Search for the cell housing the specified text and yield its [x, y] center coordinate. 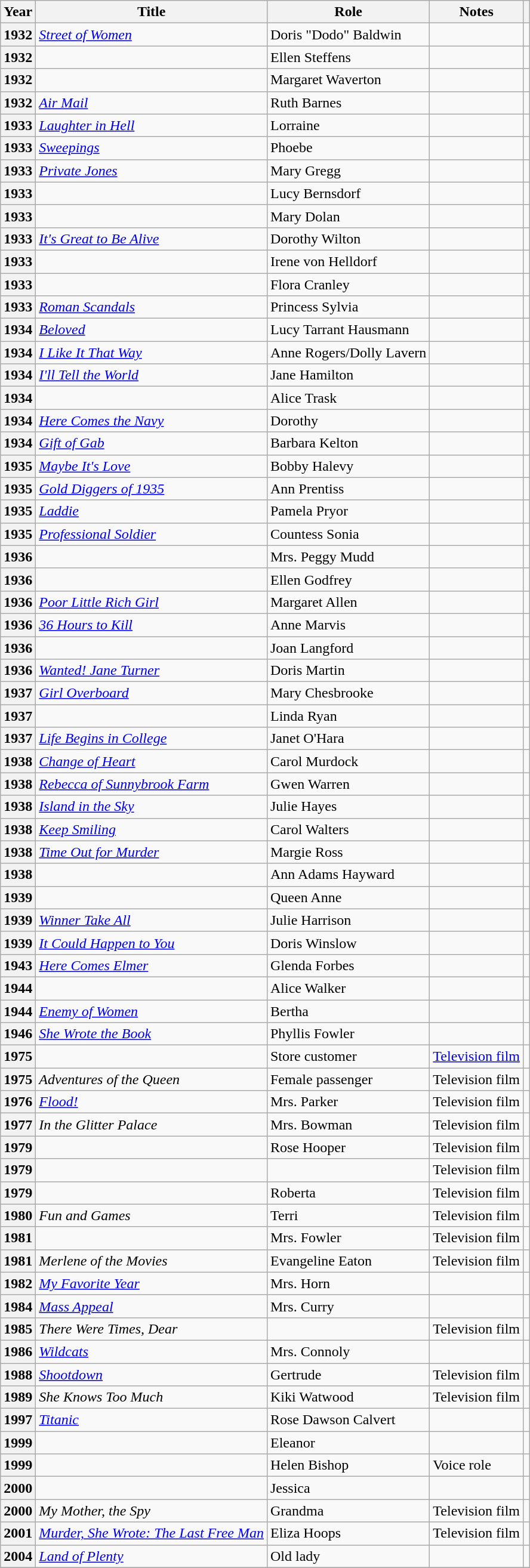
Role [348, 12]
I Like It That Way [152, 353]
Doris Martin [348, 671]
Ann Prentiss [348, 489]
Maybe It's Love [152, 466]
Princess Sylvia [348, 307]
Professional Soldier [152, 534]
Doris Winslow [348, 943]
Island in the Sky [152, 807]
1943 [18, 965]
Julie Hayes [348, 807]
1977 [18, 1125]
1982 [18, 1283]
My Favorite Year [152, 1283]
Rose Dawson Calvert [348, 1420]
Terri [348, 1215]
Joan Langford [348, 647]
Phoebe [348, 148]
Adventures of the Queen [152, 1079]
Air Mail [152, 103]
Margaret Waverton [348, 80]
Rebecca of Sunnybrook Farm [152, 784]
Gold Diggers of 1935 [152, 489]
1946 [18, 1034]
Margaret Allen [348, 602]
Queen Anne [348, 897]
Beloved [152, 330]
Time Out for Murder [152, 852]
Roman Scandals [152, 307]
Female passenger [348, 1079]
Pamela Pryor [348, 511]
Carol Murdock [348, 761]
1984 [18, 1306]
Lorraine [348, 125]
Jessica [348, 1488]
Countess Sonia [348, 534]
Carol Walters [348, 829]
Dorothy Wilton [348, 239]
Linda Ryan [348, 716]
Wildcats [152, 1351]
Winner Take All [152, 920]
1988 [18, 1374]
Mrs. Bowman [348, 1125]
Roberta [348, 1193]
Eliza Hoops [348, 1533]
Jane Hamilton [348, 375]
Rose Hooper [348, 1147]
Poor Little Rich Girl [152, 602]
Private Jones [152, 171]
Ellen Steffens [348, 57]
Here Comes Elmer [152, 965]
Helen Bishop [348, 1465]
Kiki Watwood [348, 1397]
Voice role [476, 1465]
Grandma [348, 1511]
Anne Rogers/Dolly Lavern [348, 353]
Girl Overboard [152, 693]
Gift of Gab [152, 443]
Alice Walker [348, 988]
I'll Tell the World [152, 375]
1986 [18, 1351]
1997 [18, 1420]
Glenda Forbes [348, 965]
She Knows Too Much [152, 1397]
1980 [18, 1215]
There Were Times, Dear [152, 1329]
Mary Gregg [348, 171]
Gwen Warren [348, 784]
Mrs. Fowler [348, 1238]
Wanted! Jane Turner [152, 671]
In the Glitter Palace [152, 1125]
Mrs. Connoly [348, 1351]
Irene von Helldorf [348, 261]
Julie Harrison [348, 920]
Mrs. Parker [348, 1102]
Street of Women [152, 35]
Notes [476, 12]
Margie Ross [348, 852]
Titanic [152, 1420]
It's Great to Be Alive [152, 239]
Eleanor [348, 1443]
Change of Heart [152, 761]
Anne Marvis [348, 625]
Keep Smiling [152, 829]
My Mother, the Spy [152, 1511]
Phyllis Fowler [348, 1034]
Alice Trask [348, 398]
Mass Appeal [152, 1306]
Murder, She Wrote: The Last Free Man [152, 1533]
Enemy of Women [152, 1011]
Fun and Games [152, 1215]
Doris "Dodo" Baldwin [348, 35]
Year [18, 12]
Gertrude [348, 1374]
2001 [18, 1533]
Ellen Godfrey [348, 579]
Mary Dolan [348, 216]
Janet O'Hara [348, 739]
Mrs. Horn [348, 1283]
36 Hours to Kill [152, 625]
Flood! [152, 1102]
Mrs. Curry [348, 1306]
Lucy Bernsdorf [348, 193]
1985 [18, 1329]
Dorothy [348, 421]
Bobby Halevy [348, 466]
Ann Adams Hayward [348, 875]
Merlene of the Movies [152, 1261]
Bertha [348, 1011]
Flora Cranley [348, 285]
Evangeline Eaton [348, 1261]
Sweepings [152, 148]
2004 [18, 1556]
Mrs. Peggy Mudd [348, 557]
Here Comes the Navy [152, 421]
Life Begins in College [152, 739]
Laddie [152, 511]
Title [152, 12]
1989 [18, 1397]
Land of Plenty [152, 1556]
She Wrote the Book [152, 1034]
Ruth Barnes [348, 103]
Laughter in Hell [152, 125]
Old lady [348, 1556]
It Could Happen to You [152, 943]
Mary Chesbrooke [348, 693]
Barbara Kelton [348, 443]
Store customer [348, 1057]
Shootdown [152, 1374]
1976 [18, 1102]
Lucy Tarrant Hausmann [348, 330]
